For the text-containing cell, return its midpoint in [x, y] coordinate format. 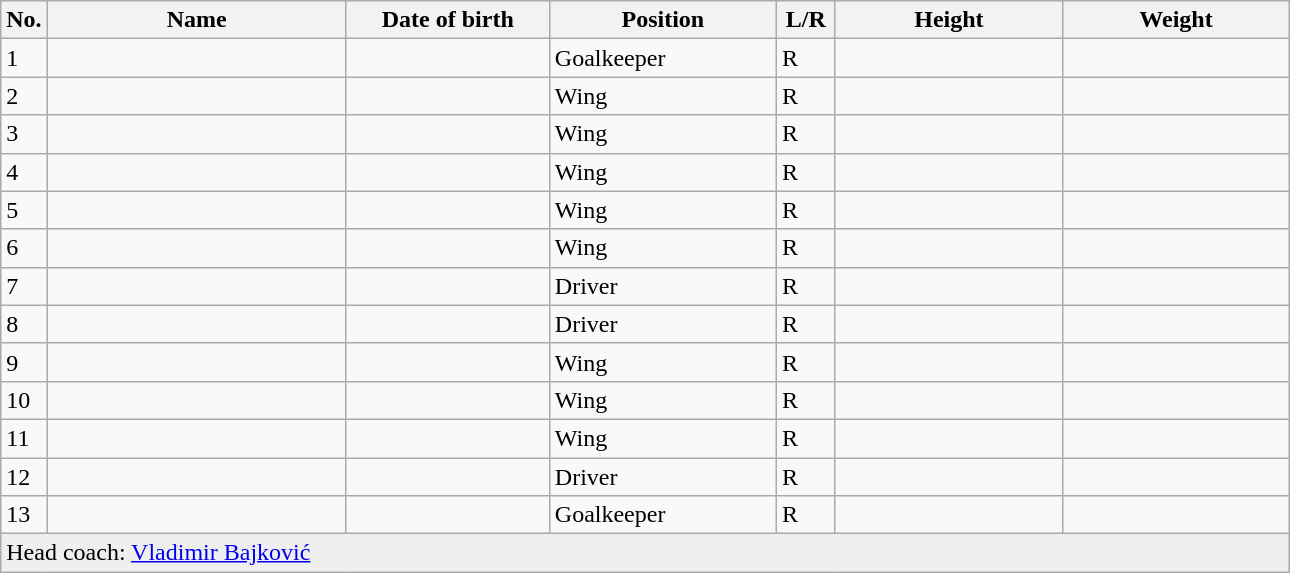
7 [24, 286]
Date of birth [448, 20]
Weight [1176, 20]
No. [24, 20]
10 [24, 400]
9 [24, 362]
Head coach: Vladimir Bajković [646, 553]
13 [24, 515]
11 [24, 438]
L/R [806, 20]
Height [948, 20]
3 [24, 134]
Position [662, 20]
1 [24, 58]
2 [24, 96]
5 [24, 210]
8 [24, 324]
6 [24, 248]
Name [196, 20]
4 [24, 172]
12 [24, 477]
